Output the [X, Y] coordinate of the center of the cell containing the given text.  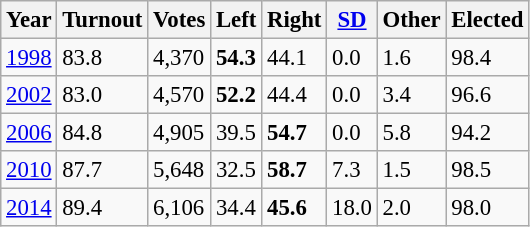
1.5 [412, 170]
4,370 [180, 58]
2010 [29, 170]
54.3 [236, 58]
84.8 [102, 133]
52.2 [236, 95]
7.3 [352, 170]
SD [352, 20]
4,905 [180, 133]
1.6 [412, 58]
89.4 [102, 208]
3.4 [412, 95]
98.0 [488, 208]
Other [412, 20]
87.7 [102, 170]
Right [294, 20]
34.4 [236, 208]
1998 [29, 58]
58.7 [294, 170]
2014 [29, 208]
39.5 [236, 133]
2006 [29, 133]
98.5 [488, 170]
Left [236, 20]
Year [29, 20]
5.8 [412, 133]
83.0 [102, 95]
98.4 [488, 58]
32.5 [236, 170]
2.0 [412, 208]
96.6 [488, 95]
45.6 [294, 208]
2002 [29, 95]
83.8 [102, 58]
Elected [488, 20]
Turnout [102, 20]
6,106 [180, 208]
54.7 [294, 133]
4,570 [180, 95]
94.2 [488, 133]
44.1 [294, 58]
Votes [180, 20]
18.0 [352, 208]
5,648 [180, 170]
44.4 [294, 95]
